Extract the [X, Y] coordinate from the center of the cell holding the provided text.  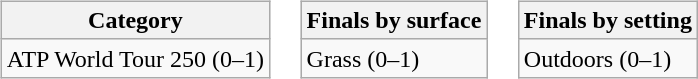
Finals by setting [608, 20]
Outdoors (0–1) [608, 58]
Finals by surface [394, 20]
Category [135, 20]
Grass (0–1) [394, 58]
ATP World Tour 250 (0–1) [135, 58]
